Pinpoint the cell where the given text exists, returning its (x, y) midpoint coordinate. 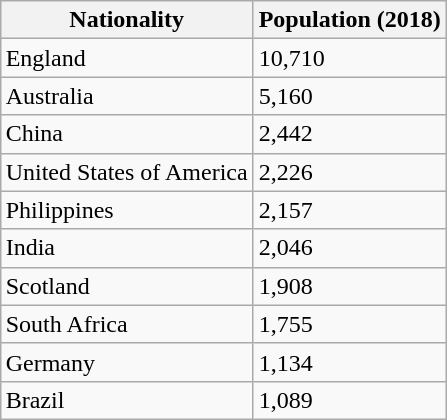
South Africa (126, 324)
10,710 (350, 58)
1,134 (350, 362)
2,226 (350, 172)
2,046 (350, 248)
Philippines (126, 210)
Brazil (126, 400)
1,755 (350, 324)
United States of America (126, 172)
Germany (126, 362)
2,157 (350, 210)
2,442 (350, 134)
1,089 (350, 400)
Australia (126, 96)
England (126, 58)
1,908 (350, 286)
China (126, 134)
5,160 (350, 96)
Population (2018) (350, 20)
Nationality (126, 20)
Scotland (126, 286)
India (126, 248)
